Identify which cell holds the provided text, then report its [x, y] central coordinate. 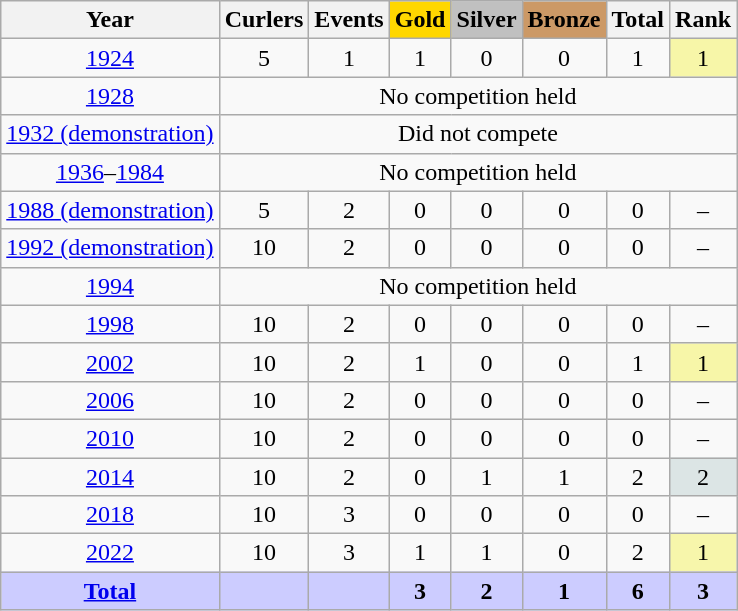
1924 [110, 58]
Events [349, 20]
6 [638, 591]
2014 [110, 477]
1998 [110, 324]
2006 [110, 400]
2018 [110, 515]
Year [110, 20]
Gold [420, 20]
Bronze [564, 20]
1936–1984 [110, 172]
1994 [110, 286]
Silver [486, 20]
2010 [110, 438]
2002 [110, 362]
1992 (demonstration) [110, 248]
2022 [110, 553]
1928 [110, 96]
Did not compete [478, 134]
1988 (demonstration) [110, 210]
Rank [704, 20]
1932 (demonstration) [110, 134]
Curlers [264, 20]
